From the cell containing the given text, extract its center point as [X, Y] coordinate. 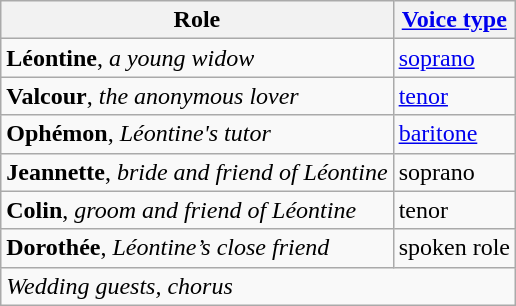
Colin, groom and friend of Léontine [197, 210]
baritone [454, 134]
Dorothée, Léontine’s close friend [197, 248]
spoken role [454, 248]
Wedding guests, chorus [258, 286]
Léontine, a young widow [197, 58]
Jeannette, bride and friend of Léontine [197, 172]
Role [197, 20]
Voice type [454, 20]
Valcour, the anonymous lover [197, 96]
Ophémon, Léontine's tutor [197, 134]
